Detect which cell encompasses the target text, then output its (x, y) center coordinate. 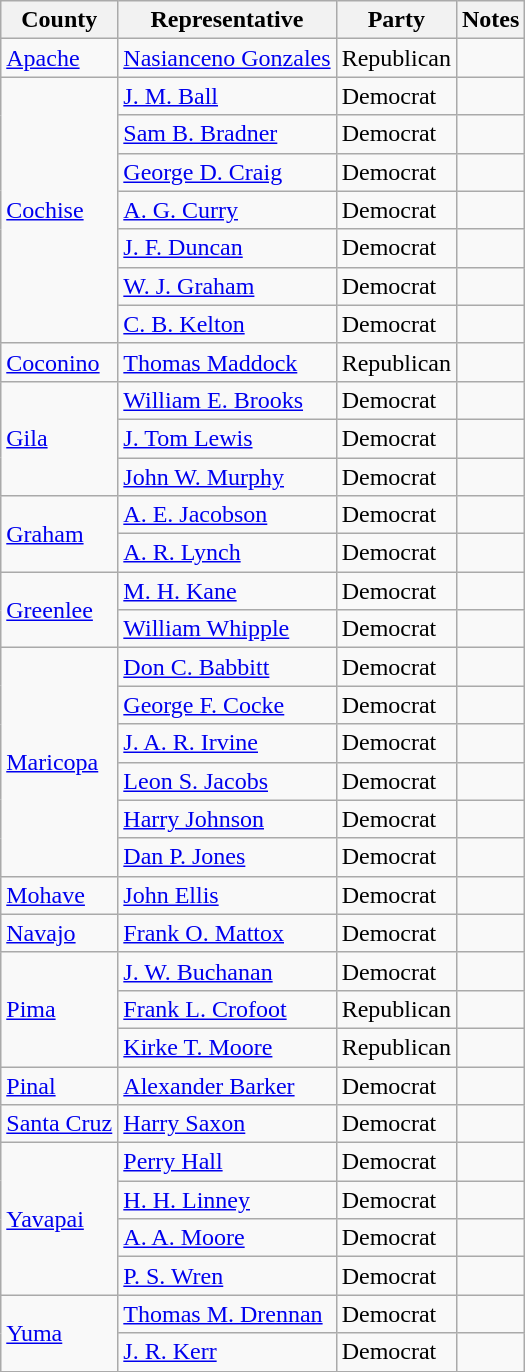
Nasianceno Gonzales (227, 58)
Sam B. Bradner (227, 134)
J. A. R. Irvine (227, 743)
H. H. Linney (227, 1200)
Navajo (60, 933)
Maricopa (60, 762)
County (60, 20)
A. G. Curry (227, 210)
Dan P. Jones (227, 857)
Frank O. Mattox (227, 933)
Perry Hall (227, 1162)
Yavapai (60, 1219)
Harry Johnson (227, 819)
George D. Craig (227, 172)
Santa Cruz (60, 1124)
A. R. Lynch (227, 553)
Notes (490, 20)
Kirke T. Moore (227, 1047)
J. R. Kerr (227, 1352)
William E. Brooks (227, 400)
P. S. Wren (227, 1276)
J. M. Ball (227, 96)
J. F. Duncan (227, 248)
M. H. Kane (227, 591)
A. E. Jacobson (227, 515)
Alexander Barker (227, 1085)
Thomas M. Drennan (227, 1314)
Leon S. Jacobs (227, 781)
Frank L. Crofoot (227, 1009)
A. A. Moore (227, 1238)
J. Tom Lewis (227, 438)
John W. Murphy (227, 477)
Representative (227, 20)
Mohave (60, 895)
Pima (60, 1009)
Gila (60, 438)
John Ellis (227, 895)
Yuma (60, 1333)
C. B. Kelton (227, 324)
Thomas Maddock (227, 362)
J. W. Buchanan (227, 971)
Cochise (60, 210)
Greenlee (60, 610)
Party (396, 20)
Harry Saxon (227, 1124)
Graham (60, 534)
George F. Cocke (227, 705)
Don C. Babbitt (227, 667)
Apache (60, 58)
Pinal (60, 1085)
William Whipple (227, 629)
Coconino (60, 362)
W. J. Graham (227, 286)
